Return (x, y) of the center of cell containing provided text 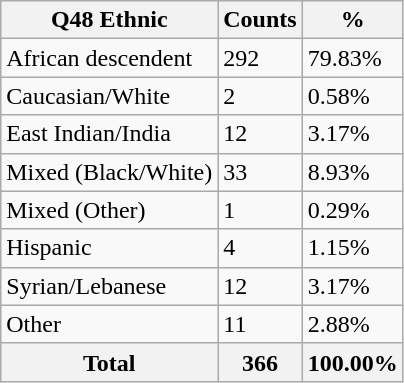
366 (260, 362)
11 (260, 324)
% (352, 20)
0.29% (352, 210)
East Indian/India (110, 134)
Caucasian/White (110, 96)
100.00% (352, 362)
8.93% (352, 172)
Total (110, 362)
Other (110, 324)
2 (260, 96)
79.83% (352, 58)
292 (260, 58)
1 (260, 210)
Mixed (Other) (110, 210)
4 (260, 248)
African descendent (110, 58)
Hispanic (110, 248)
Mixed (Black/White) (110, 172)
Q48 Ethnic (110, 20)
33 (260, 172)
0.58% (352, 96)
1.15% (352, 248)
Counts (260, 20)
2.88% (352, 324)
Syrian/Lebanese (110, 286)
